From the cell containing the given text, extract its center point as [X, Y] coordinate. 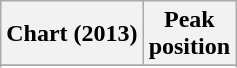
Peakposition [189, 34]
Chart (2013) [72, 34]
